Return (x, y) of the center of cell containing provided text 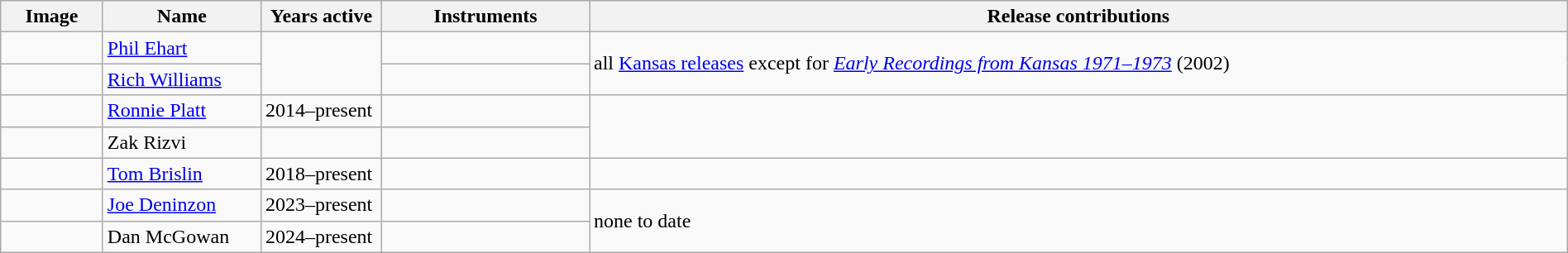
Joe Deninzon (182, 205)
Zak Rizvi (182, 142)
2018–present (321, 174)
Tom Brislin (182, 174)
Release contributions (1078, 17)
2014–present (321, 111)
Image (52, 17)
Phil Ehart (182, 48)
Instruments (485, 17)
Rich Williams (182, 79)
none to date (1078, 221)
2023–present (321, 205)
Years active (321, 17)
Ronnie Platt (182, 111)
2024–present (321, 236)
all Kansas releases except for Early Recordings from Kansas 1971–1973 (2002) (1078, 64)
Dan McGowan (182, 236)
Name (182, 17)
